Return the (X, Y) coordinate for the center point of the cell that contains the specified text.  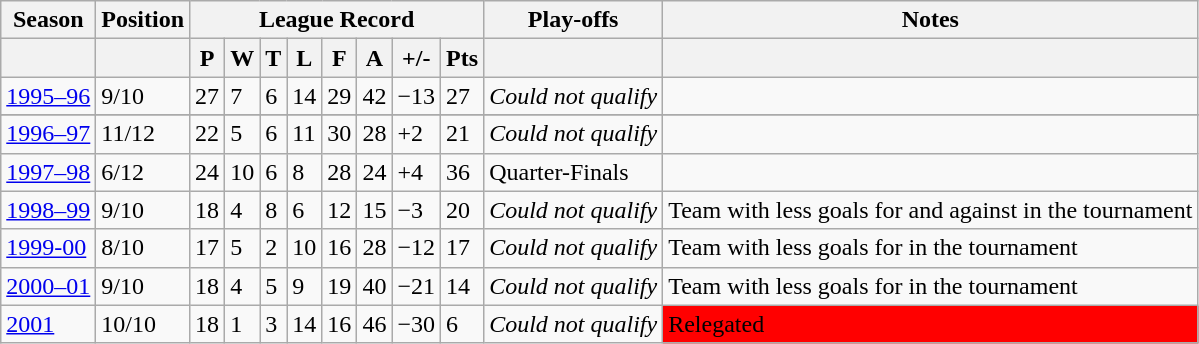
−13 (416, 96)
P (208, 58)
L (304, 58)
3 (274, 324)
+/- (416, 58)
+4 (416, 172)
−3 (416, 210)
1 (242, 324)
2 (274, 248)
29 (340, 96)
Notes (930, 20)
Pts (462, 58)
F (340, 58)
W (242, 58)
Play-offs (574, 20)
6/12 (143, 172)
15 (374, 210)
40 (374, 286)
1999-00 (48, 248)
Position (143, 20)
−30 (416, 324)
12 (340, 210)
Quarter-Finals (574, 172)
Season (48, 20)
1998–99 (48, 210)
Team with less goals for and against in the tournament (930, 210)
1996–97 (48, 134)
36 (462, 172)
A (374, 58)
T (274, 58)
10/10 (143, 324)
League Record (337, 20)
22 (208, 134)
2001 (48, 324)
Relegated (930, 324)
30 (340, 134)
9 (304, 286)
1997–98 (48, 172)
42 (374, 96)
1995–96 (48, 96)
+2 (416, 134)
21 (462, 134)
19 (340, 286)
11/12 (143, 134)
−21 (416, 286)
20 (462, 210)
7 (242, 96)
8/10 (143, 248)
−12 (416, 248)
2000–01 (48, 286)
11 (304, 134)
46 (374, 324)
